Find where the given text appears and provide that cell's center as [x, y] coordinate. 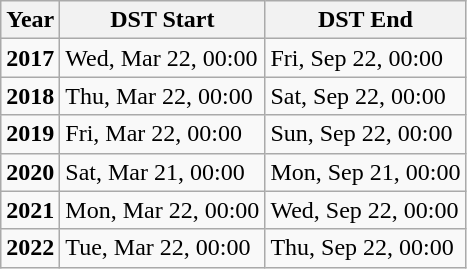
Thu, Sep 22, 00:00 [366, 248]
2021 [30, 210]
DST End [366, 20]
Wed, Mar 22, 00:00 [162, 58]
Thu, Mar 22, 00:00 [162, 96]
Fri, Sep 22, 00:00 [366, 58]
Sat, Sep 22, 00:00 [366, 96]
2018 [30, 96]
Mon, Mar 22, 00:00 [162, 210]
Fri, Mar 22, 00:00 [162, 134]
Year [30, 20]
DST Start [162, 20]
Mon, Sep 21, 00:00 [366, 172]
2022 [30, 248]
Sat, Mar 21, 00:00 [162, 172]
2020 [30, 172]
Tue, Mar 22, 00:00 [162, 248]
2017 [30, 58]
Wed, Sep 22, 00:00 [366, 210]
Sun, Sep 22, 00:00 [366, 134]
2019 [30, 134]
